Provide the (x, y) coordinate of the cell's center where the given text is located.  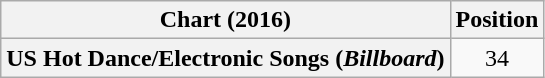
Position (497, 20)
Chart (2016) (226, 20)
US Hot Dance/Electronic Songs (Billboard) (226, 58)
34 (497, 58)
